Scan for the cell matching the given text and deliver its (X, Y) coordinate at center. 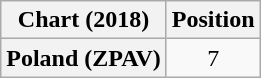
Poland (ZPAV) (84, 58)
7 (213, 58)
Position (213, 20)
Chart (2018) (84, 20)
